Provide the [x, y] coordinate of the cell's center where the given text is located.  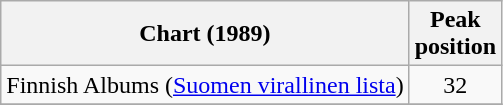
Chart (1989) [205, 34]
Peakposition [455, 34]
32 [455, 85]
Finnish Albums (Suomen virallinen lista) [205, 85]
